Extract the (x, y) coordinate from the center of the cell holding the provided text.  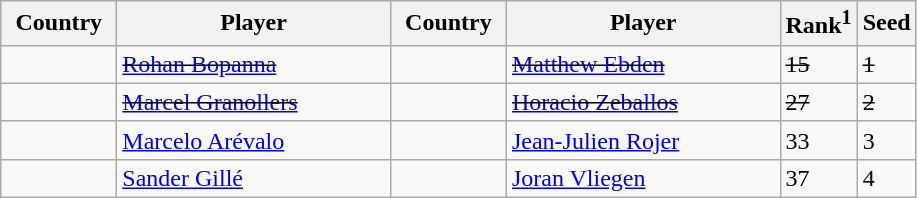
4 (886, 178)
33 (818, 140)
Joran Vliegen (643, 178)
27 (818, 102)
Seed (886, 24)
Jean-Julien Rojer (643, 140)
Sander Gillé (254, 178)
1 (886, 64)
Rohan Bopanna (254, 64)
Matthew Ebden (643, 64)
Marcelo Arévalo (254, 140)
Horacio Zeballos (643, 102)
Rank1 (818, 24)
Marcel Granollers (254, 102)
37 (818, 178)
2 (886, 102)
15 (818, 64)
3 (886, 140)
